Search for the cell housing the specified text and yield its [X, Y] center coordinate. 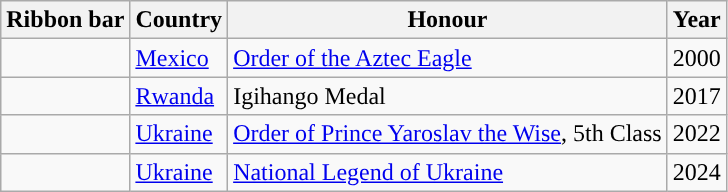
National Legend of Ukraine [448, 172]
Mexico [179, 58]
Honour [448, 20]
Rwanda [179, 96]
Order of Prince Yaroslav the Wise, 5th Class [448, 134]
Order of the Aztec Eagle [448, 58]
2000 [696, 58]
Igihango Medal [448, 96]
Country [179, 20]
2022 [696, 134]
Year [696, 20]
2017 [696, 96]
2024 [696, 172]
Ribbon bar [66, 20]
